Determine the (X, Y) coordinate at the center of the cell enclosing the given text.  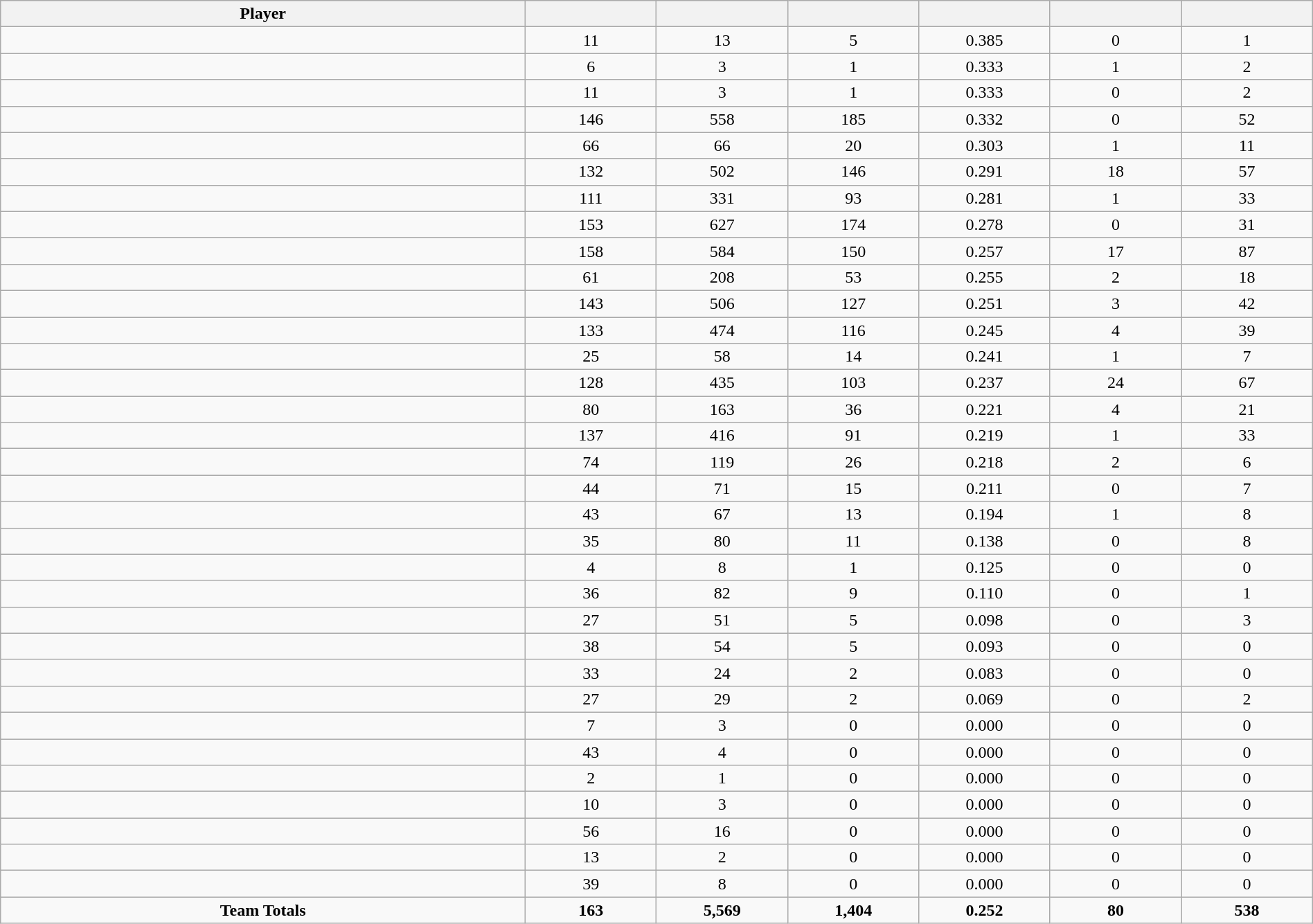
185 (853, 119)
133 (591, 330)
0.083 (985, 673)
93 (853, 198)
208 (722, 277)
Team Totals (263, 910)
137 (591, 436)
29 (722, 699)
21 (1247, 409)
0.110 (985, 594)
14 (853, 357)
31 (1247, 224)
26 (853, 462)
416 (722, 436)
0.069 (985, 699)
56 (591, 831)
158 (591, 251)
128 (591, 383)
0.237 (985, 383)
502 (722, 172)
0.218 (985, 462)
35 (591, 541)
91 (853, 436)
74 (591, 462)
58 (722, 357)
5,569 (722, 910)
54 (722, 646)
558 (722, 119)
1,404 (853, 910)
116 (853, 330)
87 (1247, 251)
150 (853, 251)
71 (722, 488)
0.257 (985, 251)
57 (1247, 172)
0.125 (985, 567)
506 (722, 303)
0.138 (985, 541)
0.252 (985, 910)
174 (853, 224)
331 (722, 198)
15 (853, 488)
127 (853, 303)
119 (722, 462)
0.098 (985, 620)
111 (591, 198)
25 (591, 357)
0.093 (985, 646)
0.211 (985, 488)
0.255 (985, 277)
38 (591, 646)
132 (591, 172)
0.245 (985, 330)
0.221 (985, 409)
10 (591, 805)
Player (263, 14)
143 (591, 303)
20 (853, 145)
61 (591, 277)
153 (591, 224)
627 (722, 224)
584 (722, 251)
0.281 (985, 198)
0.291 (985, 172)
44 (591, 488)
435 (722, 383)
53 (853, 277)
9 (853, 594)
538 (1247, 910)
0.385 (985, 40)
103 (853, 383)
474 (722, 330)
0.278 (985, 224)
0.251 (985, 303)
16 (722, 831)
0.219 (985, 436)
51 (722, 620)
52 (1247, 119)
82 (722, 594)
0.303 (985, 145)
0.194 (985, 515)
0.241 (985, 357)
42 (1247, 303)
0.332 (985, 119)
17 (1115, 251)
